Determine the (X, Y) coordinate at the center of the cell enclosing the given text.  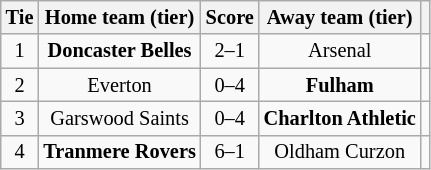
1 (20, 51)
Score (230, 17)
Doncaster Belles (119, 51)
4 (20, 152)
Arsenal (340, 51)
Away team (tier) (340, 17)
2 (20, 85)
2–1 (230, 51)
Tranmere Rovers (119, 152)
Garswood Saints (119, 118)
3 (20, 118)
Tie (20, 17)
Oldham Curzon (340, 152)
Everton (119, 85)
6–1 (230, 152)
Charlton Athletic (340, 118)
Home team (tier) (119, 17)
Fulham (340, 85)
